Capture the cell that displays the provided text and extract its [x, y] central coordinate. 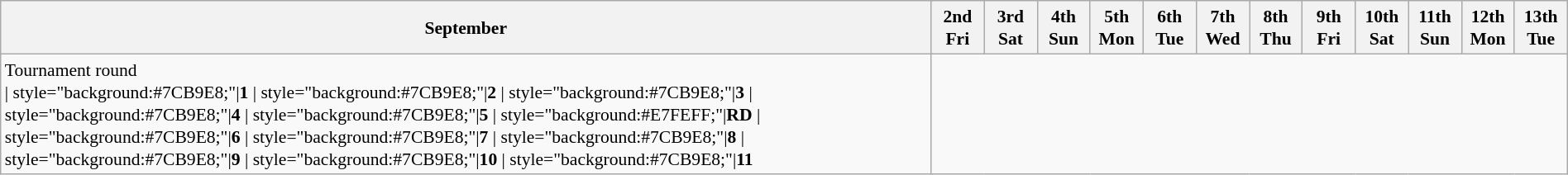
11thSun [1435, 27]
9thFri [1329, 27]
6thTue [1169, 27]
3rdSat [1011, 27]
2ndFri [958, 27]
September [466, 27]
13thTue [1541, 27]
10thSat [1382, 27]
5thMon [1116, 27]
12thMon [1488, 27]
7thWed [1222, 27]
4thSun [1064, 27]
8thThu [1275, 27]
